Scan for the cell matching the given text and deliver its (x, y) coordinate at center. 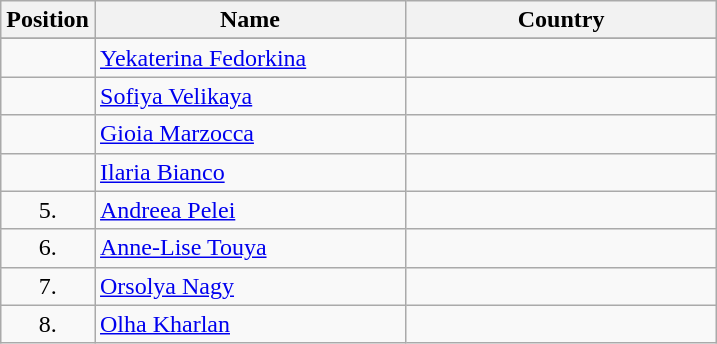
Ilaria Bianco (250, 172)
8. (48, 324)
Gioia Marzocca (250, 134)
6. (48, 248)
Anne-Lise Touya (250, 248)
Name (250, 20)
Yekaterina Fedorkina (250, 58)
Sofiya Velikaya (250, 96)
7. (48, 286)
Andreea Pelei (250, 210)
Olha Kharlan (250, 324)
Orsolya Nagy (250, 286)
5. (48, 210)
Country (562, 20)
Position (48, 20)
